Scan for the cell matching the given text and deliver its [x, y] coordinate at center. 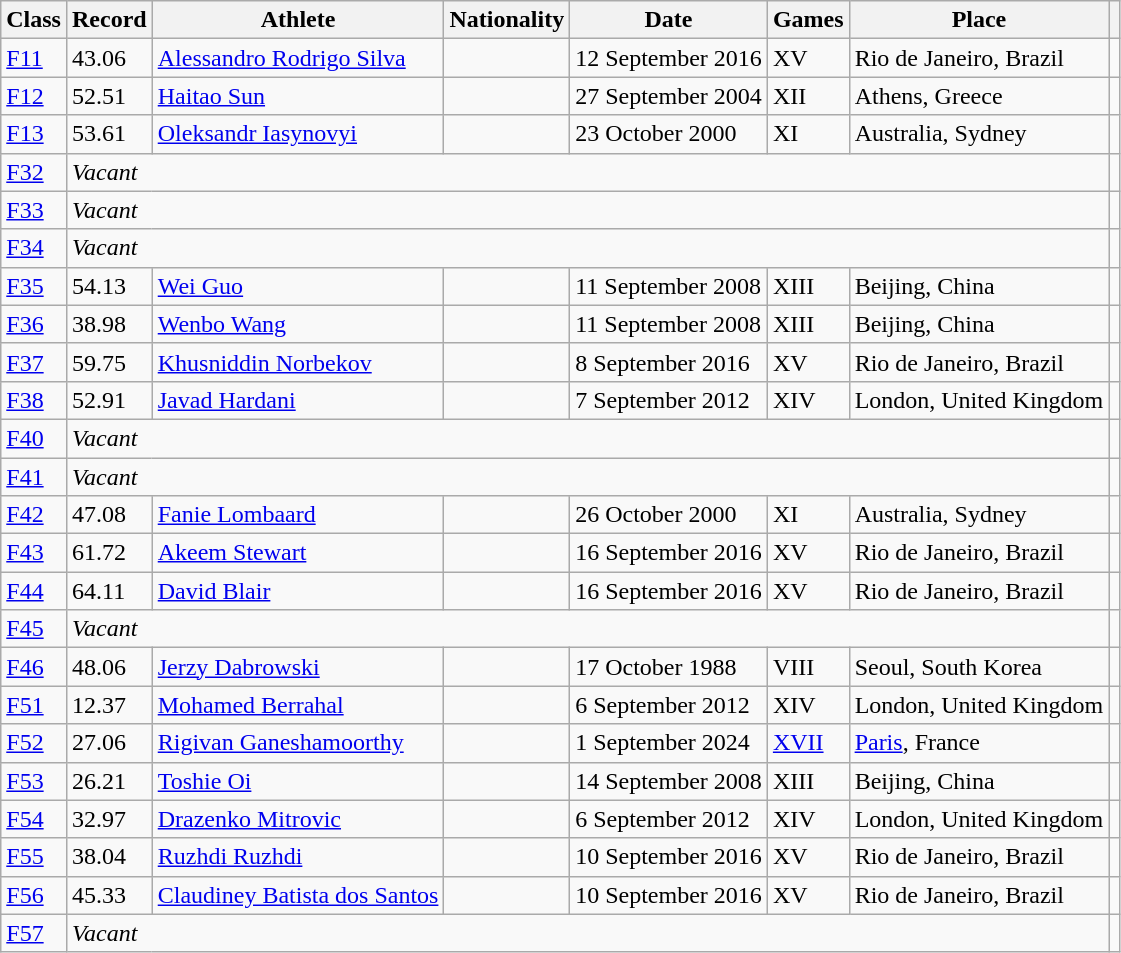
Record [109, 20]
Athens, Greece [979, 96]
F56 [34, 895]
F51 [34, 705]
VIII [808, 667]
64.11 [109, 591]
Class [34, 20]
43.06 [109, 58]
F40 [34, 438]
Ruzhdi Ruzhdi [298, 857]
David Blair [298, 591]
F41 [34, 477]
12 September 2016 [669, 58]
F37 [34, 362]
Jerzy Dabrowski [298, 667]
Oleksandr Iasynovyi [298, 134]
7 September 2012 [669, 400]
38.04 [109, 857]
F12 [34, 96]
27 September 2004 [669, 96]
F32 [34, 172]
Wenbo Wang [298, 324]
53.61 [109, 134]
F45 [34, 629]
XII [808, 96]
Place [979, 20]
59.75 [109, 362]
12.37 [109, 705]
Wei Guo [298, 286]
F36 [34, 324]
Mohamed Berrahal [298, 705]
F52 [34, 743]
26 October 2000 [669, 515]
Khusniddin Norbekov [298, 362]
F53 [34, 781]
F54 [34, 819]
27.06 [109, 743]
Paris, France [979, 743]
F34 [34, 248]
F38 [34, 400]
F44 [34, 591]
Rigivan Ganeshamoorthy [298, 743]
Games [808, 20]
Akeem Stewart [298, 553]
47.08 [109, 515]
Drazenko Mitrovic [298, 819]
48.06 [109, 667]
F43 [34, 553]
Alessandro Rodrigo Silva [298, 58]
23 October 2000 [669, 134]
Date [669, 20]
F55 [34, 857]
17 October 1988 [669, 667]
F57 [34, 933]
Seoul, South Korea [979, 667]
Haitao Sun [298, 96]
Toshie Oi [298, 781]
F13 [34, 134]
14 September 2008 [669, 781]
61.72 [109, 553]
Javad Hardani [298, 400]
26.21 [109, 781]
Athlete [298, 20]
45.33 [109, 895]
52.51 [109, 96]
Fanie Lombaard [298, 515]
F11 [34, 58]
Nationality [507, 20]
F33 [34, 210]
52.91 [109, 400]
8 September 2016 [669, 362]
Claudiney Batista dos Santos [298, 895]
32.97 [109, 819]
F35 [34, 286]
F42 [34, 515]
38.98 [109, 324]
XVII [808, 743]
1 September 2024 [669, 743]
F46 [34, 667]
54.13 [109, 286]
